Scan for the cell matching the given text and deliver its [X, Y] coordinate at center. 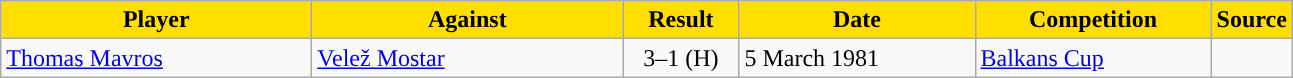
Player [156, 20]
3–1 (H) [681, 58]
Source [1252, 20]
Date [857, 20]
Balkans Cup [1093, 58]
Against [468, 20]
Velež Mostar [468, 58]
Competition [1093, 20]
Result [681, 20]
Thomas Mavros [156, 58]
5 March 1981 [857, 58]
